Find where the given text appears and provide that cell's center as (X, Y) coordinate. 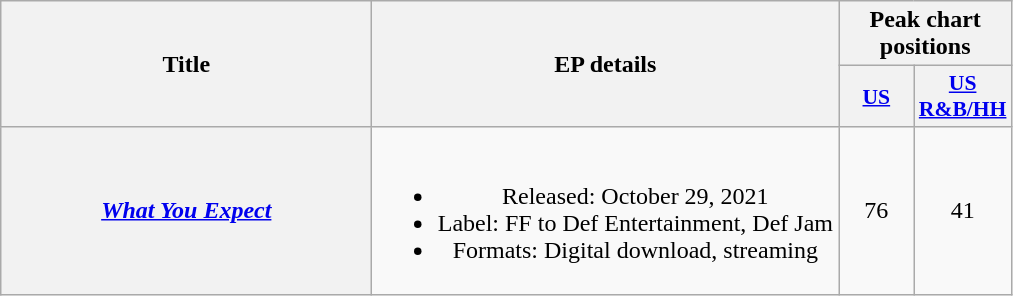
Title (186, 64)
76 (876, 210)
Peak chart positions (926, 34)
41 (963, 210)
USR&B/HH (963, 96)
What You Expect (186, 210)
EP details (606, 64)
Released: October 29, 2021Label: FF to Def Entertainment, Def JamFormats: Digital download, streaming (606, 210)
US (876, 96)
